Return (X, Y) of the center of cell containing provided text 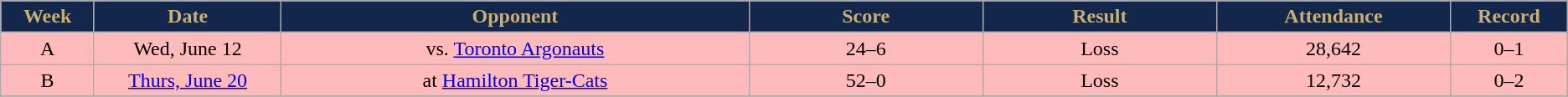
Week (48, 17)
Thurs, June 20 (188, 80)
52–0 (866, 80)
28,642 (1333, 48)
12,732 (1333, 80)
Wed, June 12 (188, 48)
24–6 (866, 48)
Result (1099, 17)
Opponent (515, 17)
Record (1509, 17)
0–2 (1509, 80)
Score (866, 17)
vs. Toronto Argonauts (515, 48)
B (48, 80)
0–1 (1509, 48)
Attendance (1333, 17)
Date (188, 17)
at Hamilton Tiger-Cats (515, 80)
A (48, 48)
